Capture the cell that displays the provided text and extract its (x, y) central coordinate. 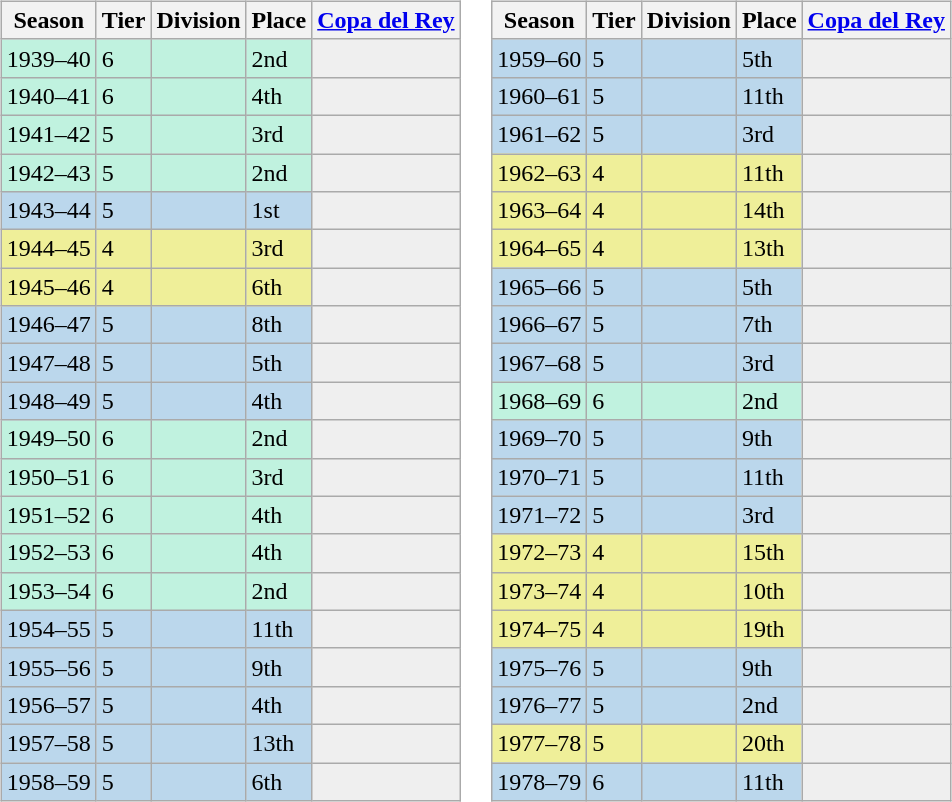
1974–75 (540, 629)
1944–45 (48, 249)
10th (769, 591)
1965–66 (540, 287)
1945–46 (48, 287)
1943–44 (48, 211)
1977–78 (540, 743)
1939–40 (48, 58)
1975–76 (540, 667)
1969–70 (540, 439)
1973–74 (540, 591)
1970–71 (540, 477)
1964–65 (540, 249)
1942–43 (48, 173)
1966–67 (540, 325)
1955–56 (48, 667)
1952–53 (48, 553)
1959–60 (540, 58)
1954–55 (48, 629)
1949–50 (48, 439)
1958–59 (48, 781)
14th (769, 211)
1951–52 (48, 515)
1956–57 (48, 705)
1953–54 (48, 591)
1946–47 (48, 325)
20th (769, 743)
1948–49 (48, 401)
1941–42 (48, 134)
1957–58 (48, 743)
1960–61 (540, 96)
1971–72 (540, 515)
1967–68 (540, 363)
1961–62 (540, 134)
1976–77 (540, 705)
1962–63 (540, 173)
15th (769, 553)
1968–69 (540, 401)
1972–73 (540, 553)
1947–48 (48, 363)
1st (279, 211)
1963–64 (540, 211)
1978–79 (540, 781)
1950–51 (48, 477)
1940–41 (48, 96)
19th (769, 629)
8th (279, 325)
7th (769, 325)
